Extract the (X, Y) coordinate from the center of the cell holding the provided text.  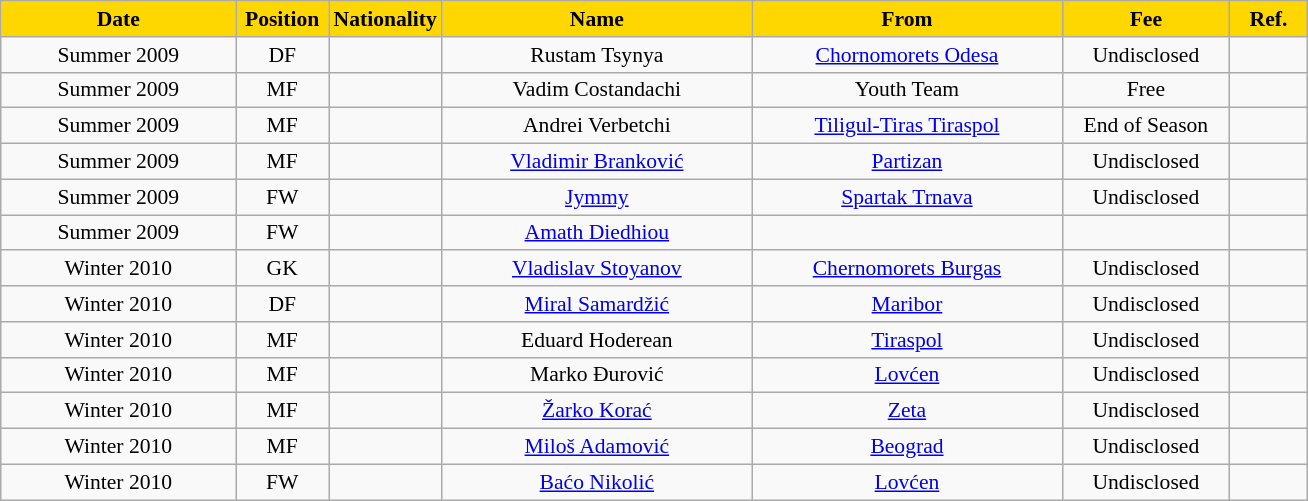
Andrei Verbetchi (597, 126)
Rustam Tsynya (597, 55)
Chernomorets Burgas (907, 269)
From (907, 19)
Marko Đurović (597, 375)
Eduard Hoderean (597, 340)
Amath Diedhiou (597, 233)
Jymmy (597, 197)
Position (282, 19)
Free (1146, 90)
Spartak Trnava (907, 197)
Miloš Adamović (597, 447)
Tiligul-Tiras Tiraspol (907, 126)
Date (118, 19)
Tiraspol (907, 340)
Nationality (384, 19)
Fee (1146, 19)
Zeta (907, 411)
Youth Team (907, 90)
GK (282, 269)
End of Season (1146, 126)
Ref. (1269, 19)
Miral Samardžić (597, 304)
Chornomorets Odesa (907, 55)
Baćo Nikolić (597, 482)
Partizan (907, 162)
Maribor (907, 304)
Vladimir Branković (597, 162)
Name (597, 19)
Vladislav Stoyanov (597, 269)
Žarko Korać (597, 411)
Vadim Costandachi (597, 90)
Beograd (907, 447)
